Capture the cell that displays the provided text and extract its (X, Y) central coordinate. 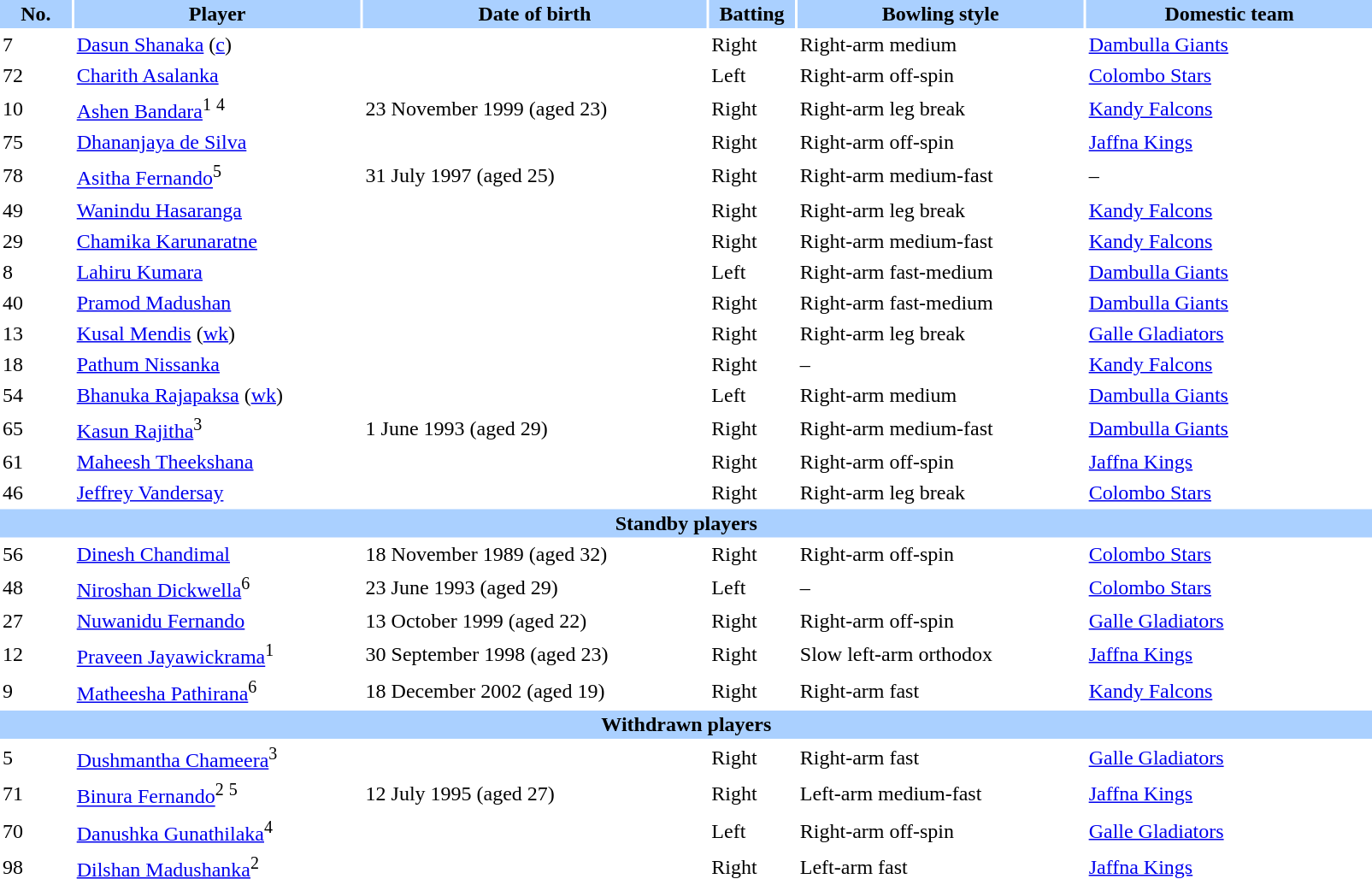
Niroshan Dickwella6 (217, 587)
54 (36, 395)
Kusal Mendis (wk) (217, 333)
Lahiru Kumara (217, 272)
18 December 2002 (aged 19) (535, 691)
Dasun Shanaka (c) (217, 44)
12 (36, 655)
Bhanuka Rajapaksa (wk) (217, 395)
61 (36, 462)
Date of birth (535, 14)
Binura Fernando2 5 (217, 793)
Slow left-arm orthodox (940, 655)
71 (36, 793)
Dhananjaya de Silva (217, 142)
75 (36, 142)
Matheesha Pathirana6 (217, 691)
Dushmantha Chameera3 (217, 758)
23 November 1999 (aged 23) (535, 109)
70 (36, 831)
Bowling style (940, 14)
Danushka Gunathilaka4 (217, 831)
Pathum Nissanka (217, 364)
13 (36, 333)
18 November 1989 (aged 32) (535, 554)
Player (217, 14)
Left-arm medium-fast (940, 793)
29 (36, 241)
72 (36, 75)
8 (36, 272)
Praveen Jayawickrama1 (217, 655)
Chamika Karunaratne (217, 241)
13 October 1999 (aged 22) (535, 621)
27 (36, 621)
Nuwanidu Fernando (217, 621)
65 (36, 428)
Batting (751, 14)
56 (36, 554)
48 (36, 587)
10 (36, 109)
7 (36, 44)
1 June 1993 (aged 29) (535, 428)
78 (36, 176)
No. (36, 14)
30 September 1998 (aged 23) (535, 655)
Charith Asalanka (217, 75)
Maheesh Theekshana (217, 462)
Wanindu Hasaranga (217, 210)
Pramod Madushan (217, 303)
12 July 1995 (aged 27) (535, 793)
46 (36, 493)
Jeffrey Vandersay (217, 493)
40 (36, 303)
49 (36, 210)
18 (36, 364)
31 July 1997 (aged 25) (535, 176)
23 June 1993 (aged 29) (535, 587)
Asitha Fernando5 (217, 176)
Dinesh Chandimal (217, 554)
Kasun Rajitha3 (217, 428)
9 (36, 691)
5 (36, 758)
Ashen Bandara1 4 (217, 109)
